Search for the cell housing the specified text and yield its (X, Y) center coordinate. 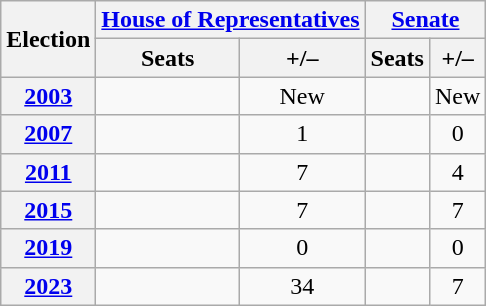
2015 (48, 210)
1 (302, 134)
4 (457, 172)
2007 (48, 134)
2003 (48, 96)
Election (48, 39)
34 (302, 286)
2019 (48, 248)
2011 (48, 172)
House of Representatives (230, 20)
2023 (48, 286)
Senate (426, 20)
